Return [X, Y] of the center of cell containing provided text 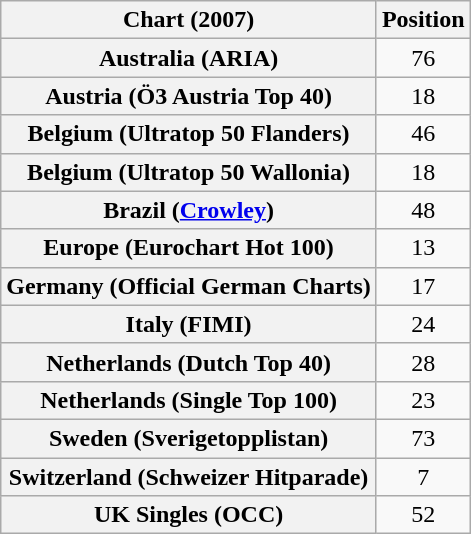
Switzerland (Schweizer Hitparade) [189, 477]
Austria (Ö3 Austria Top 40) [189, 96]
Belgium (Ultratop 50 Wallonia) [189, 172]
Brazil (Crowley) [189, 210]
Netherlands (Dutch Top 40) [189, 362]
Sweden (Sverigetopplistan) [189, 438]
Netherlands (Single Top 100) [189, 400]
48 [423, 210]
Australia (ARIA) [189, 58]
Italy (FIMI) [189, 324]
UK Singles (OCC) [189, 515]
52 [423, 515]
Europe (Eurochart Hot 100) [189, 248]
Chart (2007) [189, 20]
Germany (Official German Charts) [189, 286]
76 [423, 58]
Position [423, 20]
24 [423, 324]
17 [423, 286]
28 [423, 362]
7 [423, 477]
46 [423, 134]
73 [423, 438]
23 [423, 400]
13 [423, 248]
Belgium (Ultratop 50 Flanders) [189, 134]
